Capture the cell that displays the provided text and extract its (x, y) central coordinate. 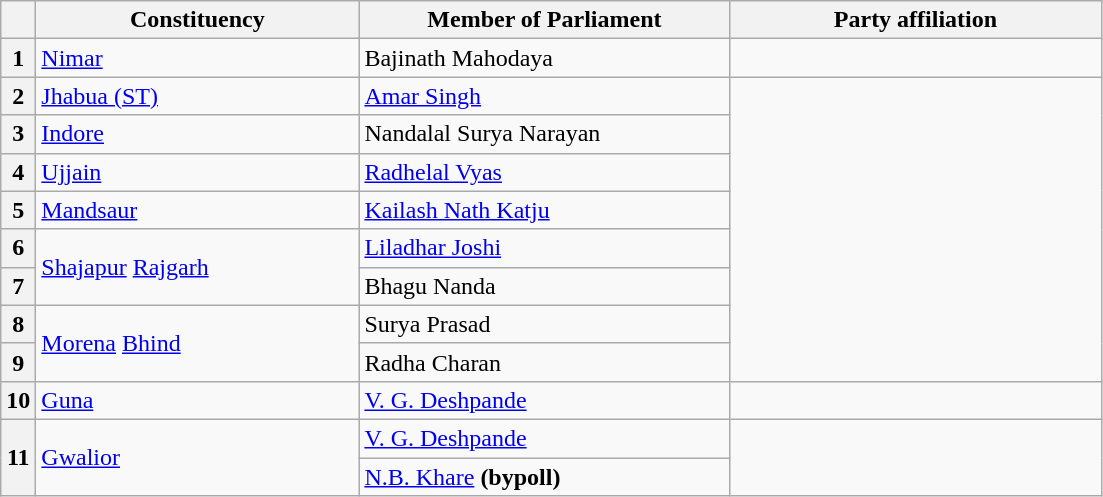
N.B. Khare (bypoll) (544, 477)
Liladhar Joshi (544, 248)
Indore (198, 134)
Amar Singh (544, 96)
Jhabua (ST) (198, 96)
Mandsaur (198, 210)
11 (18, 457)
Constituency (198, 20)
7 (18, 286)
Nimar (198, 58)
Kailash Nath Katju (544, 210)
9 (18, 362)
Morena Bhind (198, 343)
6 (18, 248)
Party affiliation (916, 20)
Gwalior (198, 457)
3 (18, 134)
5 (18, 210)
Nandalal Surya Narayan (544, 134)
Member of Parliament (544, 20)
Shajapur Rajgarh (198, 267)
1 (18, 58)
Radhelal Vyas (544, 172)
Ujjain (198, 172)
Guna (198, 400)
4 (18, 172)
Radha Charan (544, 362)
Bajinath Mahodaya (544, 58)
8 (18, 324)
Bhagu Nanda (544, 286)
10 (18, 400)
Surya Prasad (544, 324)
2 (18, 96)
